Capture the cell that displays the provided text and extract its (x, y) central coordinate. 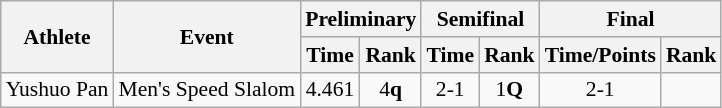
Men's Speed Slalom (206, 90)
Semifinal (480, 19)
Yushuo Pan (58, 90)
Time/Points (600, 55)
1Q (510, 90)
Preliminary (360, 19)
Final (631, 19)
Event (206, 36)
Athlete (58, 36)
4q (391, 90)
4.461 (330, 90)
